Find where the given text appears and provide that cell's center as (X, Y) coordinate. 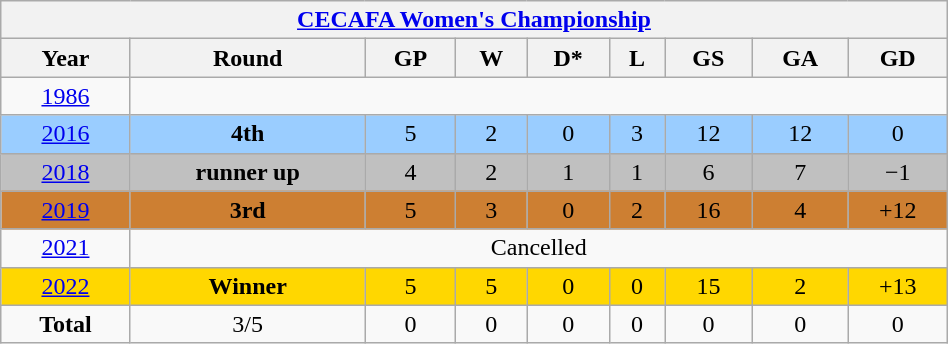
16 (708, 210)
2021 (66, 248)
6 (708, 172)
Cancelled (538, 248)
2022 (66, 286)
D* (568, 58)
runner up (248, 172)
W (492, 58)
3rd (248, 210)
1986 (66, 96)
4th (248, 134)
15 (708, 286)
+12 (898, 210)
GA (800, 58)
Total (66, 324)
GP (410, 58)
Year (66, 58)
L (636, 58)
−1 (898, 172)
2019 (66, 210)
3/5 (248, 324)
+13 (898, 286)
7 (800, 172)
2018 (66, 172)
CECAFA Women's Championship (474, 20)
Winner (248, 286)
GS (708, 58)
GD (898, 58)
2016 (66, 134)
Round (248, 58)
